For the text-containing cell, return its midpoint in (x, y) coordinate format. 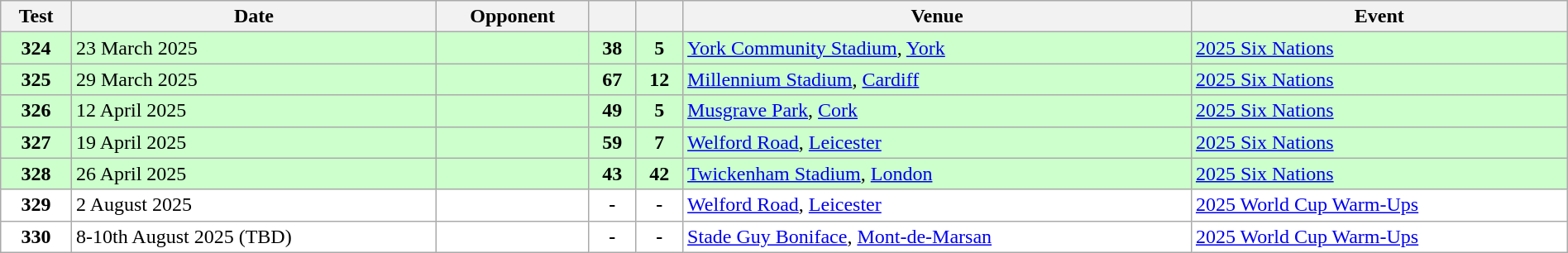
324 (36, 48)
29 March 2025 (253, 79)
Musgrave Park, Cork (938, 111)
330 (36, 236)
19 April 2025 (253, 142)
327 (36, 142)
2 August 2025 (253, 205)
23 March 2025 (253, 48)
7 (660, 142)
York Community Stadium, York (938, 48)
38 (612, 48)
325 (36, 79)
42 (660, 174)
49 (612, 111)
Opponent (513, 17)
Event (1379, 17)
326 (36, 111)
43 (612, 174)
67 (612, 79)
Twickenham Stadium, London (938, 174)
59 (612, 142)
Date (253, 17)
329 (36, 205)
8-10th August 2025 (TBD) (253, 236)
12 (660, 79)
Stade Guy Boniface, Mont-de-Marsan (938, 236)
328 (36, 174)
Millennium Stadium, Cardiff (938, 79)
Venue (938, 17)
26 April 2025 (253, 174)
12 April 2025 (253, 111)
Test (36, 17)
